Identify which cell holds the provided text, then report its [X, Y] central coordinate. 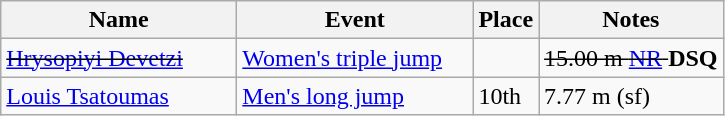
Women's triple jump [355, 58]
15.00 m NR DSQ [631, 58]
Place [506, 20]
Hrysopiyi Devetzi [119, 58]
Louis Tsatoumas [119, 96]
Notes [631, 20]
Event [355, 20]
Name [119, 20]
Men's long jump [355, 96]
7.77 m (sf) [631, 96]
10th [506, 96]
